From the cell containing the given text, extract its center point as (X, Y) coordinate. 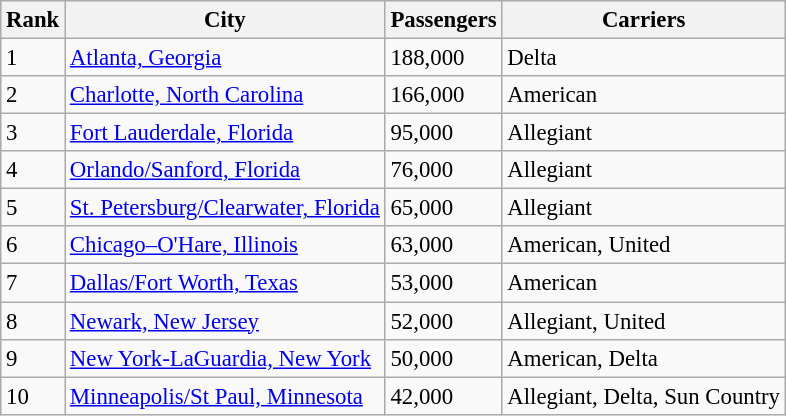
Orlando/Sanford, Florida (226, 170)
Carriers (644, 20)
50,000 (444, 358)
6 (33, 245)
City (226, 20)
7 (33, 283)
3 (33, 133)
Atlanta, Georgia (226, 58)
188,000 (444, 58)
42,000 (444, 396)
Minneapolis/St Paul, Minnesota (226, 396)
95,000 (444, 133)
166,000 (444, 95)
65,000 (444, 208)
New York-LaGuardia, New York (226, 358)
63,000 (444, 245)
2 (33, 95)
Dallas/Fort Worth, Texas (226, 283)
Charlotte, North Carolina (226, 95)
9 (33, 358)
8 (33, 321)
St. Petersburg/Clearwater, Florida (226, 208)
Chicago–O'Hare, Illinois (226, 245)
Allegiant, Delta, Sun Country (644, 396)
4 (33, 170)
1 (33, 58)
Delta (644, 58)
52,000 (444, 321)
Allegiant, United (644, 321)
Rank (33, 20)
53,000 (444, 283)
10 (33, 396)
American, United (644, 245)
76,000 (444, 170)
Newark, New Jersey (226, 321)
Fort Lauderdale, Florida (226, 133)
Passengers (444, 20)
5 (33, 208)
American, Delta (644, 358)
